Return [X, Y] of the center of cell containing provided text 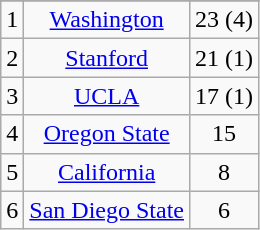
5 [12, 172]
UCLA [107, 96]
1 [12, 20]
15 [224, 134]
California [107, 172]
17 (1) [224, 96]
8 [224, 172]
3 [12, 96]
Stanford [107, 58]
4 [12, 134]
San Diego State [107, 210]
Oregon State [107, 134]
Washington [107, 20]
23 (4) [224, 20]
21 (1) [224, 58]
2 [12, 58]
